Extract the [x, y] coordinate from the center of the cell holding the provided text.  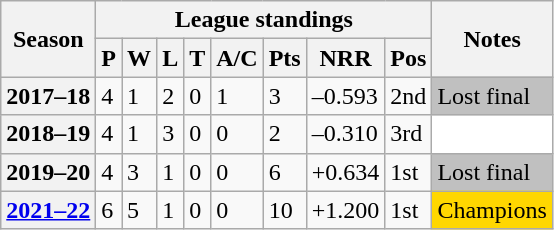
2021–22 [48, 210]
Pts [284, 58]
Champions [492, 210]
2018–19 [48, 134]
Season [48, 39]
2017–18 [48, 96]
League standings [264, 20]
+1.200 [346, 210]
Pos [408, 58]
L [170, 58]
–0.593 [346, 96]
T [198, 58]
10 [284, 210]
+0.634 [346, 172]
5 [140, 210]
A/C [237, 58]
P [109, 58]
2019–20 [48, 172]
W [140, 58]
2nd [408, 96]
–0.310 [346, 134]
NRR [346, 58]
Notes [492, 39]
3rd [408, 134]
